Extract the (x, y) coordinate from the center of the cell holding the provided text.  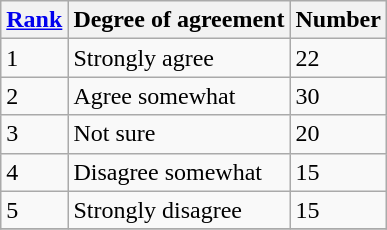
Not sure (179, 134)
20 (338, 134)
Strongly agree (179, 58)
5 (34, 210)
Degree of agreement (179, 20)
Rank (34, 20)
4 (34, 172)
30 (338, 96)
2 (34, 96)
22 (338, 58)
Strongly disagree (179, 210)
3 (34, 134)
Number (338, 20)
Agree somewhat (179, 96)
Disagree somewhat (179, 172)
1 (34, 58)
